Determine the [X, Y] coordinate at the center of the cell enclosing the given text.  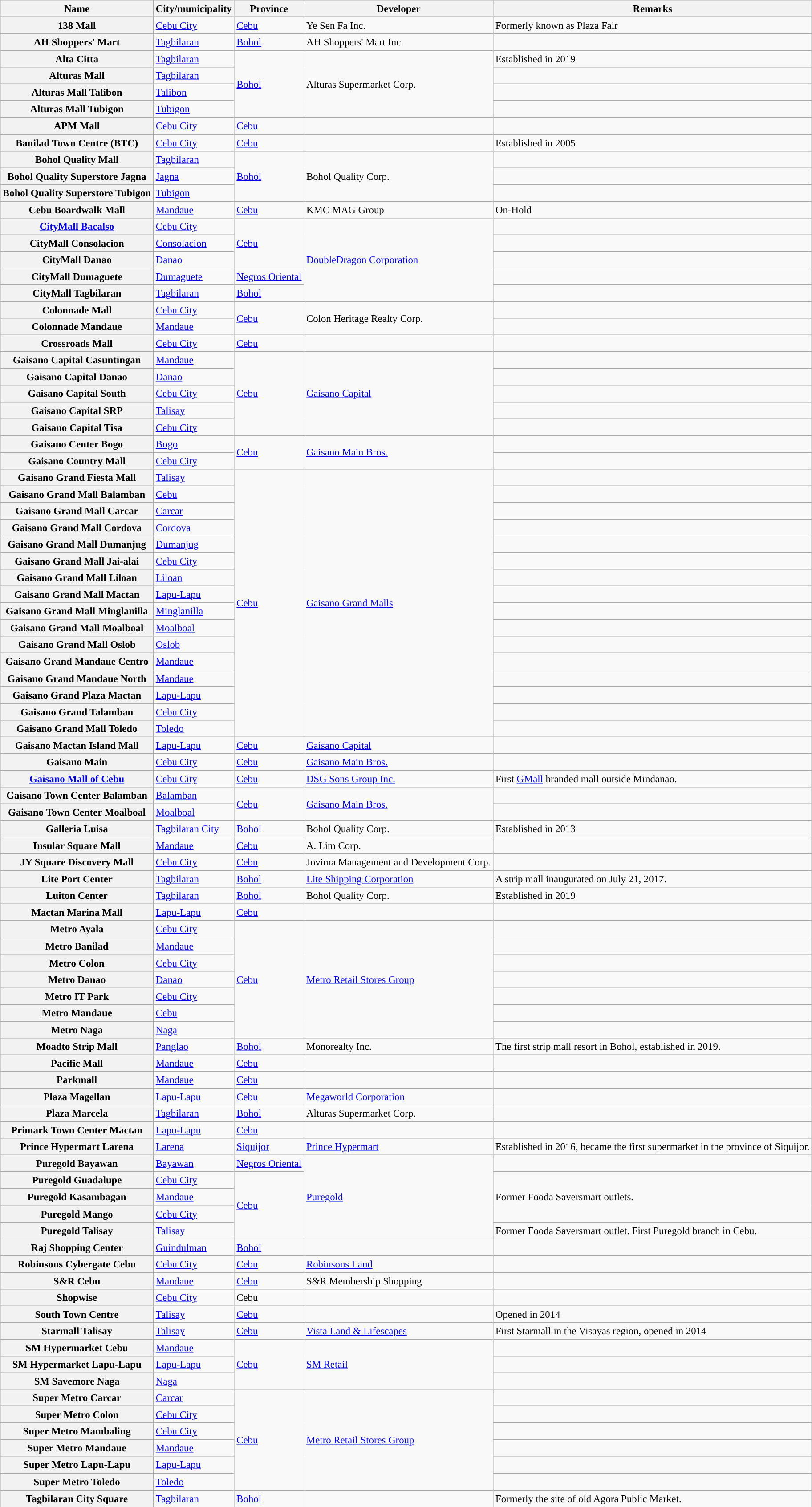
Bohol Quality Superstore Tubigon [77, 193]
Larena [194, 1147]
Galleria Luisa [77, 829]
Cordova [194, 528]
Oslob [194, 645]
Colon Heritage Realty Corp. [399, 319]
First GMall branded mall outside Mindanao. [653, 779]
Plaza Marcela [77, 1113]
Balamban [194, 796]
Mactan Marina Mall [77, 913]
First Starmall in the Visayas region, opened in 2014 [653, 1331]
Remarks [653, 9]
Plaza Magellan [77, 1097]
S&R Membership Shopping [399, 1281]
AH Shoppers' Mart Inc. [399, 42]
Puregold Guadalupe [77, 1180]
CityMall Bacalso [77, 227]
Jagna [194, 176]
Talibon [194, 93]
Alta Citta [77, 59]
Puregold Talisay [77, 1231]
Metro Colon [77, 963]
Ye Sen Fa Inc. [399, 26]
Puregold Kasambagan [77, 1197]
Gaisano Capital Danao [77, 377]
Primark Town Center Mactan [77, 1130]
Developer [399, 9]
Moadto Strip Mall [77, 1047]
Parkmall [77, 1080]
Vista Land & Lifescapes [399, 1331]
City/municipality [194, 9]
Alturas Mall [77, 76]
Gaisano Grand Mall Toledo [77, 728]
Gaisano Grand Mall Mactan [77, 595]
Gaisano Mactan Island Mall [77, 745]
The first strip mall resort in Bohol, established in 2019. [653, 1047]
138 Mall [77, 26]
Colonnade Mandaue [77, 327]
Name [77, 9]
Colonnade Mall [77, 310]
Gaisano Country Mall [77, 461]
Gaisano Grand Mall Moalboal [77, 628]
Liloan [194, 578]
Robinsons Land [399, 1264]
Established in 2016, became the first supermarket in the province of Siquijor. [653, 1147]
Bohol Quality Superstore Jagna [77, 176]
SM Retail [399, 1364]
Tagbilaran City [194, 829]
Gaisano Town Center Moalboal [77, 812]
Gaisano Grand Mall Jai-alai [77, 561]
Gaisano Capital SRP [77, 410]
Shopwise [77, 1298]
A. Lim Corp. [399, 846]
DSG Sons Group Inc. [399, 779]
Bogo [194, 444]
Luiton Center [77, 896]
AH Shoppers' Mart [77, 42]
Prince Hypermart [399, 1147]
Siquijor [269, 1147]
JY Square Discovery Mall [77, 862]
S&R Cebu [77, 1281]
Former Fooda Saversmart outlet. First Puregold branch in Cebu. [653, 1231]
Metro Naga [77, 1030]
Tagbilaran City Square [77, 1499]
Gaisano Grand Mandaue North [77, 678]
Gaisano Grand Talamban [77, 712]
Alturas Mall Tubigon [77, 109]
Super Metro Mambaling [77, 1431]
Megaworld Corporation [399, 1097]
Metro IT Park [77, 996]
Metro Danao [77, 979]
Established in 2005 [653, 143]
Established in 2013 [653, 829]
Super Metro Carcar [77, 1398]
CityMall Consolacion [77, 243]
A strip mall inaugurated on July 21, 2017. [653, 879]
Monorealty Inc. [399, 1047]
Cebu Boardwalk Mall [77, 210]
Gaisano Grand Mall Minglanilla [77, 611]
Gaisano Grand Mall Balamban [77, 494]
Metro Ayala [77, 930]
Prince Hypermart Larena [77, 1147]
Robinsons Cybergate Cebu [77, 1264]
On-Hold [653, 210]
Opened in 2014 [653, 1314]
Province [269, 9]
Raj Shopping Center [77, 1247]
Pacific Mall [77, 1063]
Puregold Mango [77, 1214]
Gaisano Grand Fiesta Mall [77, 478]
CityMall Dumaguete [77, 276]
Gaisano Grand Mall Cordova [77, 528]
Minglanilla [194, 611]
DoubleDragon Corporation [399, 260]
SM Hypermarket Lapu-Lapu [77, 1365]
Gaisano Capital South [77, 394]
Gaisano Grand Mall Liloan [77, 578]
Puregold Bayawan [77, 1164]
Super Metro Mandaue [77, 1448]
Gaisano Grand Mandaue Centro [77, 662]
Starmall Talisay [77, 1331]
Lite Port Center [77, 879]
Metro Mandaue [77, 1013]
Panglao [194, 1047]
Super Metro Colon [77, 1415]
Gaisano Grand Malls [399, 603]
CityMall Danao [77, 260]
Banilad Town Centre (BTC) [77, 143]
Gaisano Grand Mall Carcar [77, 511]
Puregold [399, 1197]
SM Savemore Naga [77, 1381]
Insular Square Mall [77, 846]
SM Hypermarket Cebu [77, 1348]
Gaisano Mall of Cebu [77, 779]
Alturas Mall Talibon [77, 93]
APM Mall [77, 126]
KMC MAG Group [399, 210]
Gaisano Town Center Balamban [77, 796]
Jovima Management and Development Corp. [399, 862]
Gaisano Grand Mall Oslob [77, 645]
Bohol Quality Mall [77, 159]
CityMall Tagbilaran [77, 293]
Former Fooda Saversmart outlets. [653, 1197]
Guindulman [194, 1247]
South Town Centre [77, 1314]
Gaisano Capital Tisa [77, 427]
Metro Banilad [77, 946]
Dumaguete [194, 276]
Gaisano Grand Plaza Mactan [77, 695]
Bayawan [194, 1164]
Gaisano Grand Mall Dumanjug [77, 544]
Dumanjug [194, 544]
Crossroads Mall [77, 344]
Gaisano Main [77, 762]
Super Metro Toledo [77, 1482]
Super Metro Lapu-Lapu [77, 1465]
Lite Shipping Corporation [399, 879]
Consolacion [194, 243]
Formerly known as Plaza Fair [653, 26]
Gaisano Capital Casuntingan [77, 360]
Gaisano Center Bogo [77, 444]
Formerly the site of old Agora Public Market. [653, 1499]
